Return [X, Y] of the center of cell containing provided text 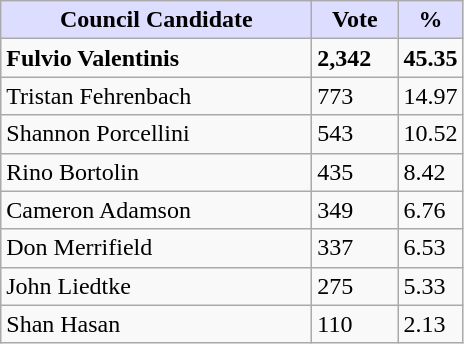
Fulvio Valentinis [156, 58]
Vote [355, 20]
2,342 [355, 58]
435 [355, 172]
337 [355, 248]
45.35 [430, 58]
6.53 [430, 248]
773 [355, 96]
John Liedtke [156, 286]
Don Merrifield [156, 248]
Cameron Adamson [156, 210]
543 [355, 134]
Shannon Porcellini [156, 134]
5.33 [430, 286]
Shan Hasan [156, 324]
110 [355, 324]
275 [355, 286]
2.13 [430, 324]
Rino Bortolin [156, 172]
8.42 [430, 172]
349 [355, 210]
Tristan Fehrenbach [156, 96]
14.97 [430, 96]
% [430, 20]
6.76 [430, 210]
10.52 [430, 134]
Council Candidate [156, 20]
